Locate the cell with the specified text and output its [X, Y] center coordinate. 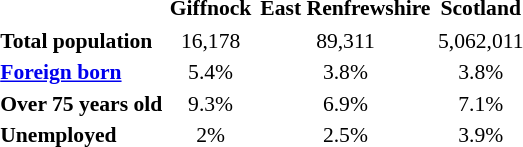
6.9% [345, 104]
5.4% [211, 72]
3.8% [345, 72]
9.3% [211, 104]
16,178 [211, 40]
89,311 [345, 40]
